Return [x, y] of the center of cell containing provided text 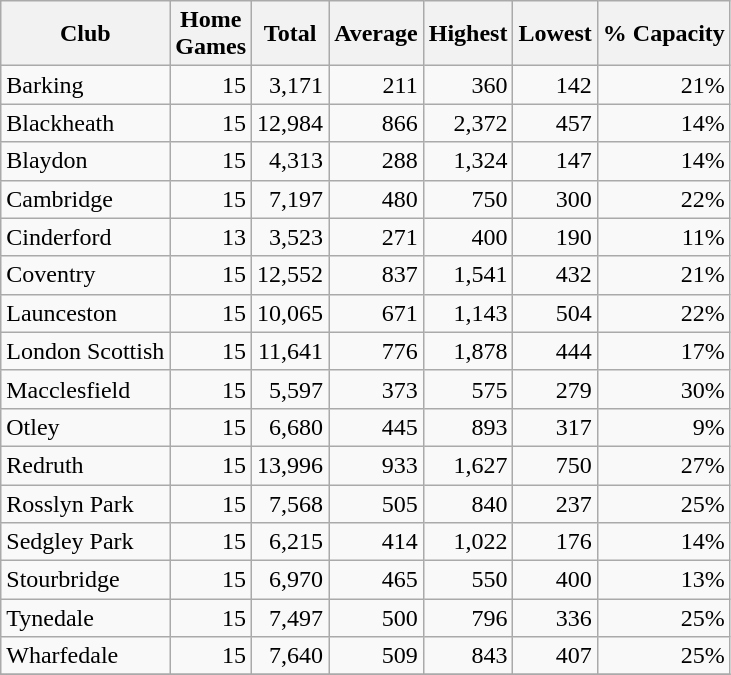
671 [376, 313]
30% [664, 389]
11,641 [290, 351]
1,324 [468, 161]
1,878 [468, 351]
317 [555, 427]
Otley [86, 427]
Barking [86, 85]
Wharfedale [86, 656]
12,984 [290, 123]
279 [555, 389]
Total [290, 34]
843 [468, 656]
17% [664, 351]
HomeGames [211, 34]
796 [468, 618]
Cambridge [86, 199]
7,197 [290, 199]
10,065 [290, 313]
176 [555, 542]
27% [664, 465]
7,568 [290, 503]
1,143 [468, 313]
407 [555, 656]
288 [376, 161]
Cinderford [86, 237]
1,541 [468, 275]
6,680 [290, 427]
12,552 [290, 275]
4,313 [290, 161]
6,970 [290, 580]
147 [555, 161]
1,022 [468, 542]
505 [376, 503]
13% [664, 580]
300 [555, 199]
360 [468, 85]
Highest [468, 34]
11% [664, 237]
Club [86, 34]
2,372 [468, 123]
414 [376, 542]
Tynedale [86, 618]
444 [555, 351]
336 [555, 618]
3,523 [290, 237]
432 [555, 275]
3,171 [290, 85]
866 [376, 123]
7,497 [290, 618]
840 [468, 503]
445 [376, 427]
Sedgley Park [86, 542]
Blackheath [86, 123]
Average [376, 34]
5,597 [290, 389]
Stourbridge [86, 580]
London Scottish [86, 351]
13 [211, 237]
237 [555, 503]
Redruth [86, 465]
1,627 [468, 465]
509 [376, 656]
211 [376, 85]
457 [555, 123]
465 [376, 580]
Coventry [86, 275]
Macclesfield [86, 389]
Blaydon [86, 161]
271 [376, 237]
Lowest [555, 34]
142 [555, 85]
893 [468, 427]
Launceston [86, 313]
% Capacity [664, 34]
Rosslyn Park [86, 503]
6,215 [290, 542]
933 [376, 465]
776 [376, 351]
373 [376, 389]
575 [468, 389]
480 [376, 199]
500 [376, 618]
504 [555, 313]
9% [664, 427]
7,640 [290, 656]
837 [376, 275]
13,996 [290, 465]
550 [468, 580]
190 [555, 237]
